Output the (x, y) coordinate of the center of the cell containing the given text.  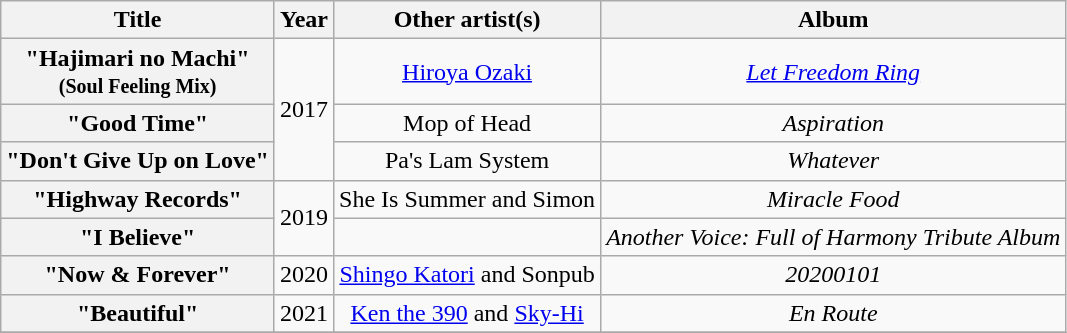
Album (834, 20)
"Hajimari no Machi"(Soul Feeling Mix) (138, 72)
Aspiration (834, 123)
"Good Time" (138, 123)
Miracle Food (834, 199)
Hiroya Ozaki (468, 72)
2021 (304, 313)
"Beautiful" (138, 313)
"Highway Records" (138, 199)
"Don't Give Up on Love" (138, 161)
Other artist(s) (468, 20)
2019 (304, 218)
Title (138, 20)
"Now & Forever" (138, 275)
Let Freedom Ring (834, 72)
20200101 (834, 275)
Shingo Katori and Sonpub (468, 275)
Whatever (834, 161)
2017 (304, 110)
Year (304, 20)
Pa's Lam System (468, 161)
She Is Summer and Simon (468, 199)
Another Voice: Full of Harmony Tribute Album (834, 237)
Mop of Head (468, 123)
Ken the 390 and Sky-Hi (468, 313)
2020 (304, 275)
En Route (834, 313)
"I Believe" (138, 237)
